Extract the [X, Y] coordinate from the center of the cell holding the provided text.  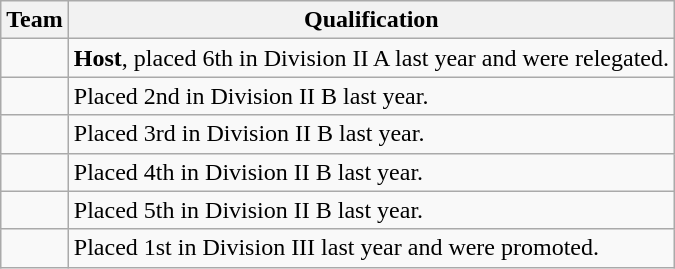
Placed 3rd in Division II B last year. [371, 134]
Placed 1st in Division III last year and were promoted. [371, 248]
Placed 4th in Division II B last year. [371, 172]
Placed 5th in Division II B last year. [371, 210]
Placed 2nd in Division II B last year. [371, 96]
Qualification [371, 20]
Team [35, 20]
Host, placed 6th in Division II A last year and were relegated. [371, 58]
